Output the (X, Y) coordinate of the center of the cell containing the given text.  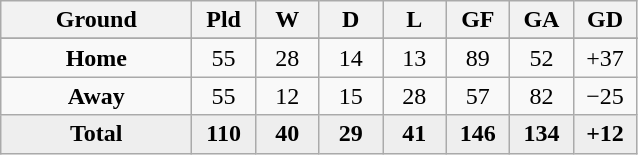
110 (224, 134)
Home (96, 58)
13 (414, 58)
40 (287, 134)
+37 (605, 58)
GA (542, 20)
GF (478, 20)
15 (351, 96)
134 (542, 134)
12 (287, 96)
Ground (96, 20)
L (414, 20)
Away (96, 96)
D (351, 20)
+12 (605, 134)
57 (478, 96)
GD (605, 20)
89 (478, 58)
W (287, 20)
41 (414, 134)
14 (351, 58)
29 (351, 134)
52 (542, 58)
146 (478, 134)
Total (96, 134)
Pld (224, 20)
82 (542, 96)
−25 (605, 96)
